Pinpoint the cell where the given text exists, returning its (X, Y) midpoint coordinate. 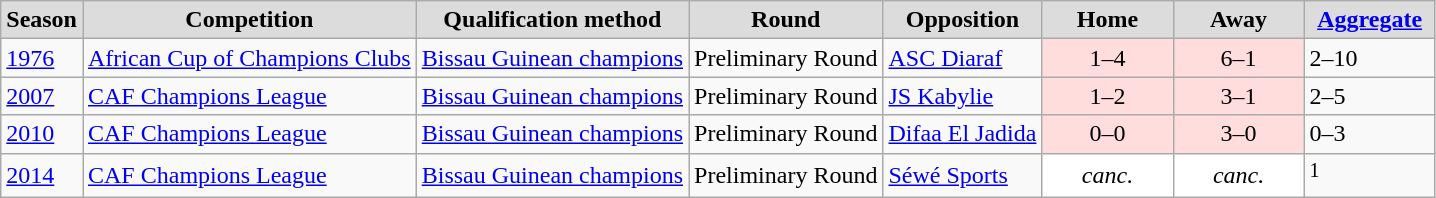
Séwé Sports (962, 176)
Qualification method (552, 20)
ASC Diaraf (962, 58)
Competition (249, 20)
3–0 (1238, 134)
1–2 (1108, 96)
2014 (42, 176)
1–4 (1108, 58)
Aggregate (1370, 20)
Difaa El Jadida (962, 134)
Home (1108, 20)
Season (42, 20)
Round (786, 20)
African Cup of Champions Clubs (249, 58)
1976 (42, 58)
2007 (42, 96)
Away (1238, 20)
3–1 (1238, 96)
1 (1370, 176)
JS Kabylie (962, 96)
0–3 (1370, 134)
2–5 (1370, 96)
2–10 (1370, 58)
6–1 (1238, 58)
Opposition (962, 20)
0–0 (1108, 134)
2010 (42, 134)
